From the cell containing the given text, extract its center point as [X, Y] coordinate. 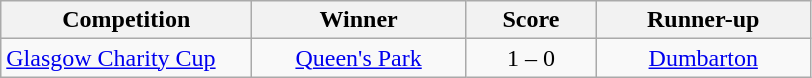
Glasgow Charity Cup [126, 58]
Runner-up [703, 20]
Winner [359, 20]
Queen's Park [359, 58]
1 – 0 [530, 58]
Competition [126, 20]
Dumbarton [703, 58]
Score [530, 20]
